Find where the given text appears and provide that cell's center as [X, Y] coordinate. 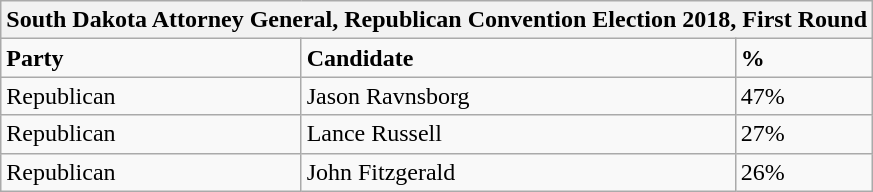
South Dakota Attorney General, Republican Convention Election 2018, First Round [437, 20]
Candidate [518, 58]
Jason Ravnsborg [518, 96]
Lance Russell [518, 134]
Party [151, 58]
% [804, 58]
John Fitzgerald [518, 172]
47% [804, 96]
27% [804, 134]
26% [804, 172]
